Provide the [x, y] coordinate of the cell's center where the given text is located.  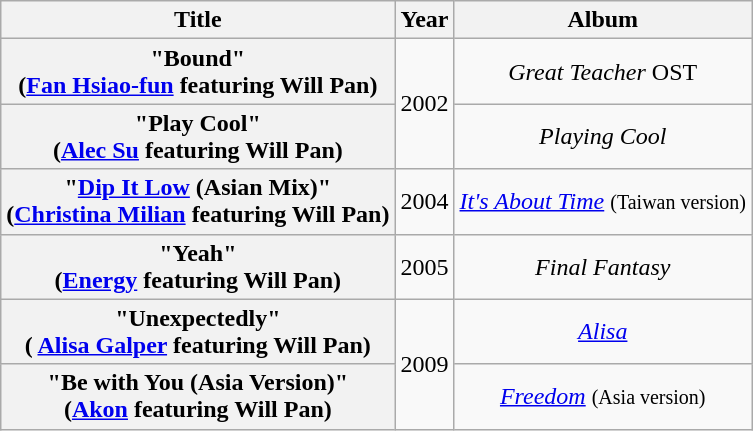
"Bound"(Fan Hsiao-fun featuring Will Pan) [198, 72]
Great Teacher OST [602, 72]
2002 [424, 104]
"Yeah"(Energy featuring Will Pan) [198, 266]
Alisa [602, 332]
"Unexpectedly"( Alisa Galper featuring Will Pan) [198, 332]
Final Fantasy [602, 266]
Title [198, 20]
It's About Time (Taiwan version) [602, 202]
"Dip It Low (Asian Mix)"(Christina Milian featuring Will Pan) [198, 202]
2005 [424, 266]
2004 [424, 202]
2009 [424, 364]
Year [424, 20]
Album [602, 20]
Playing Cool [602, 136]
"Be with You (Asia Version)"(Akon featuring Will Pan) [198, 396]
Freedom (Asia version) [602, 396]
"Play Cool"(Alec Su featuring Will Pan) [198, 136]
